Capture the cell that displays the provided text and extract its [X, Y] central coordinate. 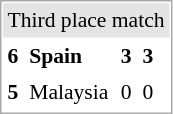
5 [13, 92]
Third place match [86, 20]
Spain [70, 56]
6 [13, 56]
Malaysia [70, 92]
